Return the [X, Y] coordinate for the center point of the cell that contains the specified text.  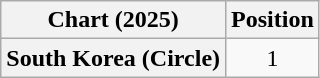
Position [273, 20]
Chart (2025) [114, 20]
1 [273, 58]
South Korea (Circle) [114, 58]
